Output the (x, y) coordinate of the center of the cell containing the given text.  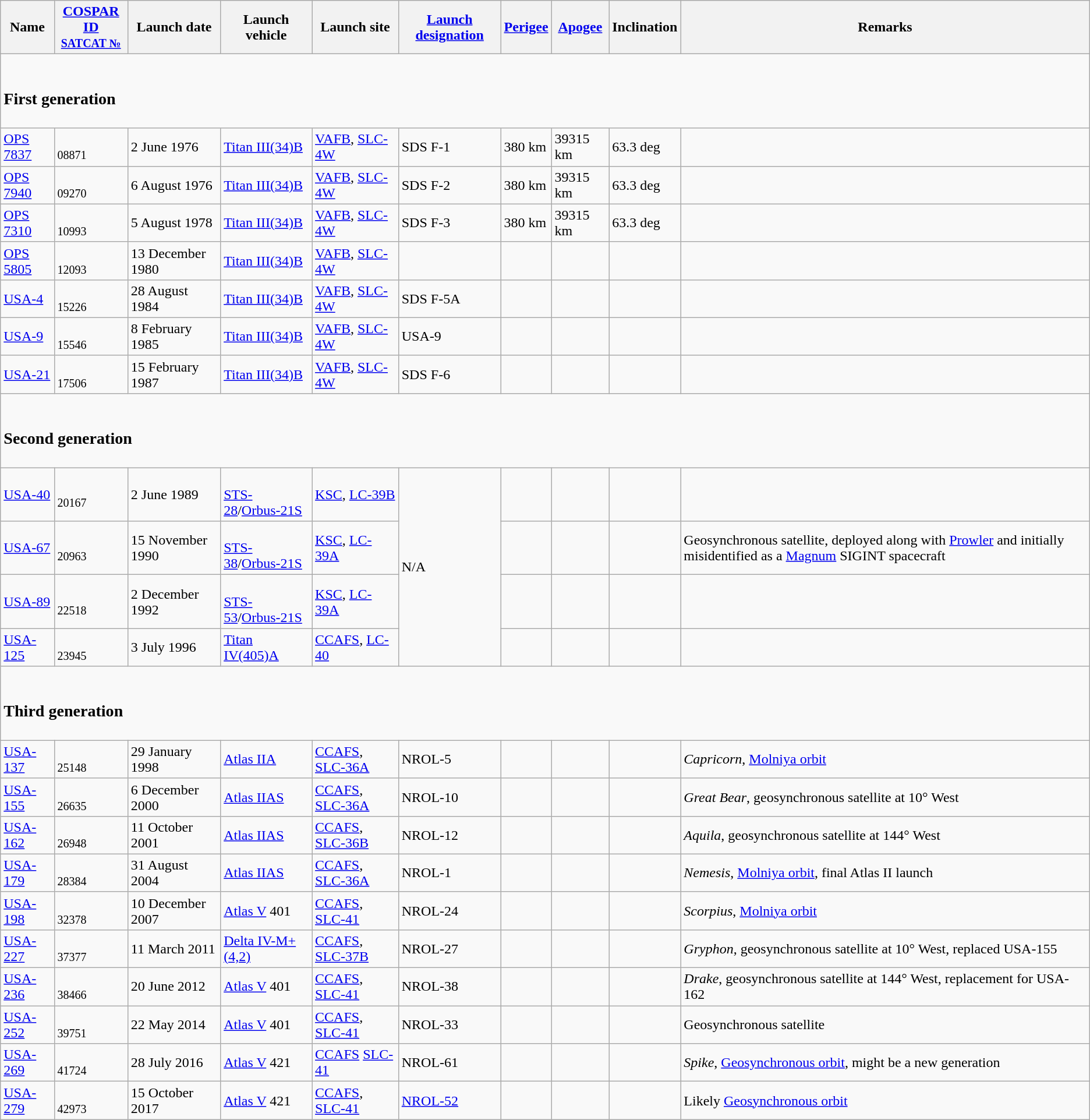
Remarks (885, 27)
NROL-33 (450, 1025)
NROL-61 (450, 1062)
SDS F-1 (450, 147)
31 August 2004 (174, 872)
Spike, Geosynchronous orbit, might be a new generation (885, 1062)
Third generation (545, 704)
Titan IV(405)A (267, 648)
2 June 1989 (174, 494)
28 August 1984 (174, 298)
SDS F-6 (450, 374)
NROL-24 (450, 911)
USA-179 (27, 872)
20 June 2012 (174, 987)
USA-162 (27, 835)
KSC, LC-39B (355, 494)
USA-155 (27, 797)
15 October 2017 (174, 1101)
15546 (91, 337)
25148 (91, 759)
23945 (91, 648)
NROL-38 (450, 987)
10993 (91, 222)
Capricorn, Molniya orbit (885, 759)
26948 (91, 835)
USA-67 (27, 548)
NROL-5 (450, 759)
22518 (91, 602)
Apogee (580, 27)
3 July 1996 (174, 648)
09270 (91, 185)
Drake, geosynchronous satellite at 144° West, replacement for USA-162 (885, 987)
20167 (91, 494)
Geosynchronous satellite (885, 1025)
Launch date (174, 27)
Gryphon, geosynchronous satellite at 10° West, replaced USA-155 (885, 948)
17506 (91, 374)
SDS F-5A (450, 298)
USA-279 (27, 1101)
Likely Geosynchronous orbit (885, 1101)
28384 (91, 872)
USA-137 (27, 759)
STS-53/Orbus-21S (267, 602)
NROL-12 (450, 835)
NROL-52 (450, 1101)
5 August 1978 (174, 222)
USA-21 (27, 374)
39751 (91, 1025)
20963 (91, 548)
CCAFS, LC-40 (355, 648)
OPS 7940 (27, 185)
COSPAR IDSATCAT № (91, 27)
Perigee (526, 27)
OPS 7837 (27, 147)
26635 (91, 797)
Launch designation (450, 27)
NROL-27 (450, 948)
15226 (91, 298)
Atlas IIA (267, 759)
6 December 2000 (174, 797)
15 November 1990 (174, 548)
Launch vehicle (267, 27)
SDS F-3 (450, 222)
N/A (450, 567)
Nemesis, Molniya orbit, final Atlas II launch (885, 872)
Launch site (355, 27)
15 February 1987 (174, 374)
2 December 1992 (174, 602)
First generation (545, 91)
11 October 2001 (174, 835)
37377 (91, 948)
13 December 1980 (174, 261)
USA-40 (27, 494)
STS-38/Orbus-21S (267, 548)
Aquila, geosynchronous satellite at 144° West (885, 835)
SDS F-2 (450, 185)
USA-198 (27, 911)
Second generation (545, 430)
28 July 2016 (174, 1062)
USA-236 (27, 987)
Great Bear, geosynchronous satellite at 10° West (885, 797)
41724 (91, 1062)
12093 (91, 261)
OPS 5805 (27, 261)
USA-89 (27, 602)
OPS 7310 (27, 222)
38466 (91, 987)
USA-269 (27, 1062)
32378 (91, 911)
CCAFS SLC-41 (355, 1062)
Name (27, 27)
NROL-10 (450, 797)
8 February 1985 (174, 337)
Delta IV-M+(4,2) (267, 948)
Inclination (645, 27)
2 June 1976 (174, 147)
NROL-1 (450, 872)
11 March 2011 (174, 948)
CCAFS, SLC-37B (355, 948)
USA-125 (27, 648)
6 August 1976 (174, 185)
22 May 2014 (174, 1025)
Geosynchronous satellite, deployed along with Prowler and initially misidentified as a Magnum SIGINT spacecraft (885, 548)
08871 (91, 147)
USA-4 (27, 298)
USA-252 (27, 1025)
10 December 2007 (174, 911)
STS-28/Orbus-21S (267, 494)
USA-227 (27, 948)
42973 (91, 1101)
29 January 1998 (174, 759)
CCAFS, SLC-36B (355, 835)
Scorpius, Molniya orbit (885, 911)
